Identify which cell holds the provided text, then report its (x, y) central coordinate. 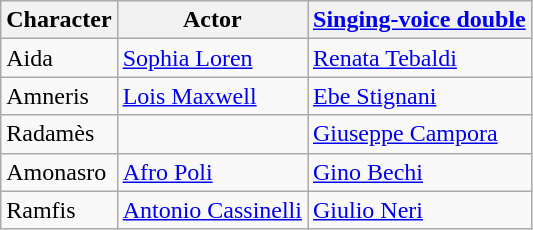
Character (59, 20)
Aida (59, 58)
Ramfis (59, 210)
Renata Tebaldi (420, 58)
Afro Poli (212, 172)
Amneris (59, 96)
Singing-voice double (420, 20)
Amonasro (59, 172)
Giuseppe Campora (420, 134)
Antonio Cassinelli (212, 210)
Radamès (59, 134)
Sophia Loren (212, 58)
Actor (212, 20)
Giulio Neri (420, 210)
Lois Maxwell (212, 96)
Ebe Stignani (420, 96)
Gino Bechi (420, 172)
